Scan for the cell matching the given text and deliver its [X, Y] coordinate at center. 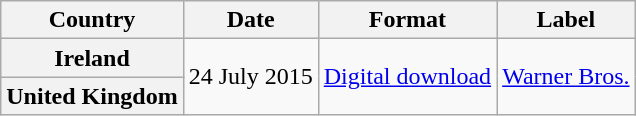
Country [92, 20]
Ireland [92, 58]
Date [250, 20]
Warner Bros. [566, 77]
United Kingdom [92, 96]
Label [566, 20]
Format [407, 20]
Digital download [407, 77]
24 July 2015 [250, 77]
